For the text-containing cell, return its midpoint in (x, y) coordinate format. 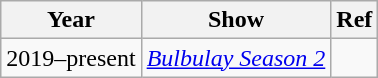
Year (71, 20)
Show (236, 20)
2019–present (71, 58)
Bulbulay Season 2 (236, 58)
Ref (354, 20)
